Extract the [X, Y] coordinate from the center of the cell holding the provided text.  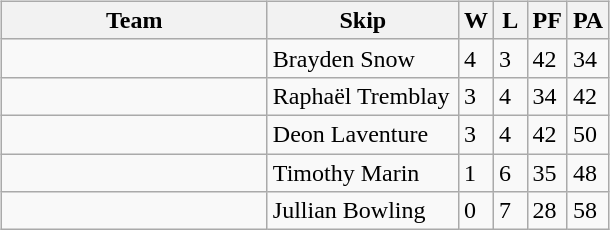
35 [547, 173]
Jullian Bowling [362, 211]
L [510, 20]
PF [547, 20]
28 [547, 211]
PA [588, 20]
Brayden Snow [362, 58]
1 [476, 173]
Deon Laventure [362, 134]
Team [134, 20]
7 [510, 211]
Timothy Marin [362, 173]
50 [588, 134]
48 [588, 173]
58 [588, 211]
0 [476, 211]
W [476, 20]
Raphaël Tremblay [362, 96]
6 [510, 173]
Skip [362, 20]
